Search for the cell housing the specified text and yield its (X, Y) center coordinate. 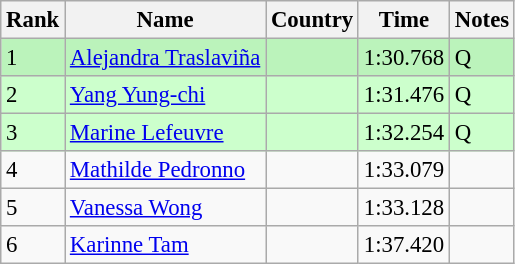
2 (33, 95)
3 (33, 133)
Vanessa Wong (166, 208)
Name (166, 20)
1:33.128 (404, 208)
1:33.079 (404, 170)
1:30.768 (404, 58)
1 (33, 58)
1:37.420 (404, 245)
Marine Lefeuvre (166, 133)
Yang Yung-chi (166, 95)
Country (312, 20)
1:32.254 (404, 133)
5 (33, 208)
Mathilde Pedronno (166, 170)
Time (404, 20)
Alejandra Traslaviña (166, 58)
Rank (33, 20)
6 (33, 245)
Karinne Tam (166, 245)
1:31.476 (404, 95)
Notes (482, 20)
4 (33, 170)
